Extract the (x, y) coordinate from the center of the cell holding the provided text.  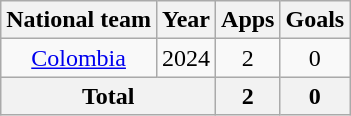
Goals (315, 20)
Colombia (79, 58)
Year (186, 20)
Total (108, 96)
National team (79, 20)
Apps (248, 20)
2024 (186, 58)
